Identify which cell holds the provided text, then report its (X, Y) central coordinate. 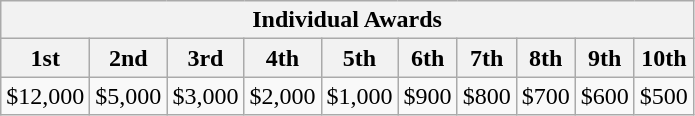
$5,000 (128, 96)
$500 (664, 96)
1st (46, 58)
6th (428, 58)
3rd (206, 58)
$900 (428, 96)
2nd (128, 58)
$1,000 (360, 96)
8th (546, 58)
$600 (604, 96)
4th (282, 58)
$12,000 (46, 96)
10th (664, 58)
$2,000 (282, 96)
Individual Awards (348, 20)
7th (486, 58)
5th (360, 58)
9th (604, 58)
$800 (486, 96)
$700 (546, 96)
$3,000 (206, 96)
